Provide the [X, Y] coordinate of the cell's center where the given text is located.  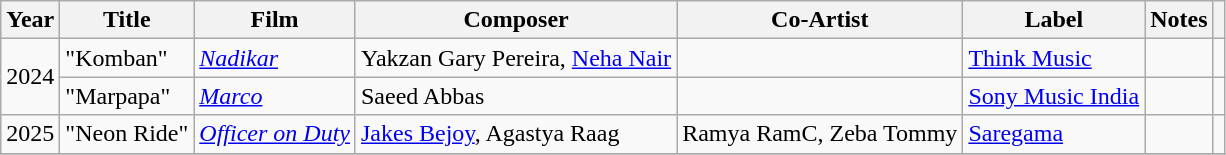
Ramya RamC, Zeba Tommy [820, 134]
Composer [516, 20]
Notes [1179, 20]
Film [275, 20]
Saregama [1054, 134]
Nadikar [275, 58]
"Neon Ride" [127, 134]
"Komban" [127, 58]
Sony Music India [1054, 96]
Officer on Duty [275, 134]
Co-Artist [820, 20]
2024 [30, 77]
Yakzan Gary Pereira, Neha Nair [516, 58]
Saeed Abbas [516, 96]
Year [30, 20]
Marco [275, 96]
Jakes Bejoy, Agastya Raag [516, 134]
Think Music [1054, 58]
Title [127, 20]
"Marpapa" [127, 96]
Label [1054, 20]
2025 [30, 134]
